Determine the [x, y] coordinate at the center of the cell enclosing the given text.  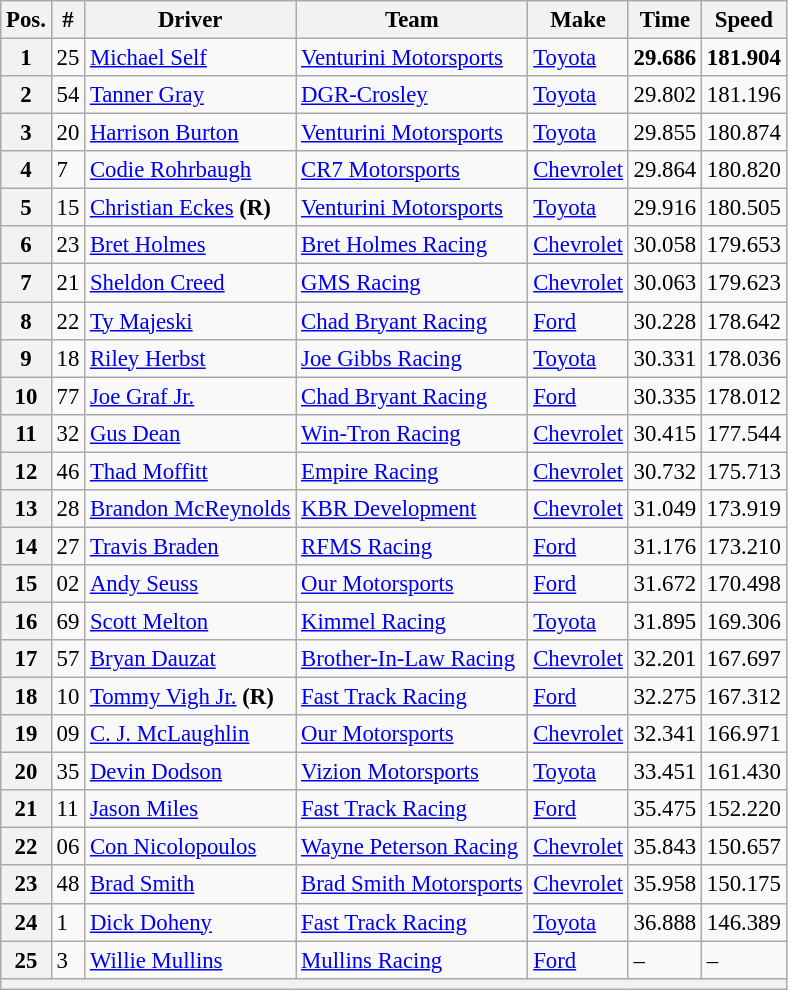
9 [26, 358]
Joe Graf Jr. [190, 396]
173.919 [744, 509]
GMS Racing [412, 283]
Andy Seuss [190, 584]
Wayne Peterson Racing [412, 847]
57 [68, 659]
28 [68, 509]
24 [26, 922]
6 [26, 245]
Win-Tron Racing [412, 433]
Driver [190, 20]
31.895 [664, 621]
169.306 [744, 621]
Bret Holmes [190, 245]
150.175 [744, 885]
Travis Braden [190, 546]
181.196 [744, 95]
35 [68, 772]
30.058 [664, 245]
178.036 [744, 358]
Sheldon Creed [190, 283]
2 [26, 95]
35.843 [664, 847]
30.415 [664, 433]
Harrison Burton [190, 133]
Scott Melton [190, 621]
Brad Smith [190, 885]
167.312 [744, 697]
Tanner Gray [190, 95]
30.335 [664, 396]
166.971 [744, 734]
35.475 [664, 809]
31.672 [664, 584]
Time [664, 20]
178.012 [744, 396]
32.201 [664, 659]
Con Nicolopoulos [190, 847]
161.430 [744, 772]
29.916 [664, 208]
30.063 [664, 283]
Codie Rohrbaugh [190, 170]
Pos. [26, 20]
RFMS Racing [412, 546]
12 [26, 471]
29.686 [664, 58]
29.802 [664, 95]
69 [68, 621]
Bryan Dauzat [190, 659]
178.642 [744, 321]
173.210 [744, 546]
175.713 [744, 471]
180.874 [744, 133]
Tommy Vigh Jr. (R) [190, 697]
17 [26, 659]
Gus Dean [190, 433]
35.958 [664, 885]
C. J. McLaughlin [190, 734]
Willie Mullins [190, 960]
# [68, 20]
31.049 [664, 509]
167.697 [744, 659]
19 [26, 734]
77 [68, 396]
16 [26, 621]
Devin Dodson [190, 772]
152.220 [744, 809]
Empire Racing [412, 471]
Jason Miles [190, 809]
Speed [744, 20]
150.657 [744, 847]
29.855 [664, 133]
Brandon McReynolds [190, 509]
Michael Self [190, 58]
48 [68, 885]
CR7 Motorsports [412, 170]
Thad Moffitt [190, 471]
Team [412, 20]
146.389 [744, 922]
179.653 [744, 245]
30.228 [664, 321]
09 [68, 734]
8 [26, 321]
Riley Herbst [190, 358]
27 [68, 546]
06 [68, 847]
177.544 [744, 433]
Kimmel Racing [412, 621]
180.505 [744, 208]
Brother-In-Law Racing [412, 659]
DGR-Crosley [412, 95]
170.498 [744, 584]
180.820 [744, 170]
36.888 [664, 922]
33.451 [664, 772]
Brad Smith Motorsports [412, 885]
Ty Majeski [190, 321]
14 [26, 546]
181.904 [744, 58]
13 [26, 509]
5 [26, 208]
Christian Eckes (R) [190, 208]
32 [68, 433]
Mullins Racing [412, 960]
KBR Development [412, 509]
54 [68, 95]
30.732 [664, 471]
32.275 [664, 697]
Dick Doheny [190, 922]
Joe Gibbs Racing [412, 358]
29.864 [664, 170]
31.176 [664, 546]
Vizion Motorsports [412, 772]
32.341 [664, 734]
Make [578, 20]
30.331 [664, 358]
02 [68, 584]
46 [68, 471]
4 [26, 170]
179.623 [744, 283]
Bret Holmes Racing [412, 245]
